Scan for the cell matching the given text and deliver its [x, y] coordinate at center. 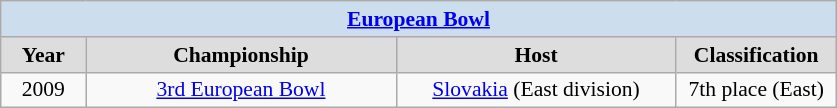
European Bowl [419, 19]
Championship [241, 55]
3rd European Bowl [241, 90]
7th place (East) [756, 90]
Host [536, 55]
Year [44, 55]
Slovakia (East division) [536, 90]
2009 [44, 90]
Classification [756, 55]
